Find where the given text appears and provide that cell's center as [X, Y] coordinate. 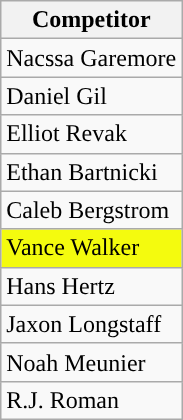
Noah Meunier [92, 362]
Competitor [92, 20]
Hans Hertz [92, 286]
Nacssa Garemore [92, 58]
Daniel Gil [92, 96]
R.J. Roman [92, 400]
Caleb Bergstrom [92, 210]
Elliot Revak [92, 134]
Vance Walker [92, 248]
Ethan Bartnicki [92, 172]
Jaxon Longstaff [92, 324]
